Search for the cell housing the specified text and yield its [X, Y] center coordinate. 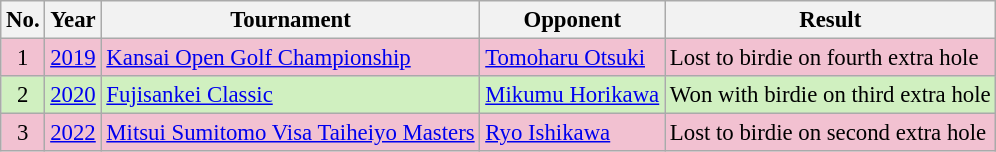
Result [830, 20]
3 [23, 133]
Fujisankei Classic [290, 95]
Opponent [572, 20]
Won with birdie on third extra hole [830, 95]
Ryo Ishikawa [572, 133]
1 [23, 58]
Lost to birdie on fourth extra hole [830, 58]
2 [23, 95]
2019 [73, 58]
Tournament [290, 20]
Tomoharu Otsuki [572, 58]
No. [23, 20]
Lost to birdie on second extra hole [830, 133]
Mikumu Horikawa [572, 95]
2020 [73, 95]
Year [73, 20]
Mitsui Sumitomo Visa Taiheiyo Masters [290, 133]
Kansai Open Golf Championship [290, 58]
2022 [73, 133]
